Return [x, y] of the center of cell containing provided text 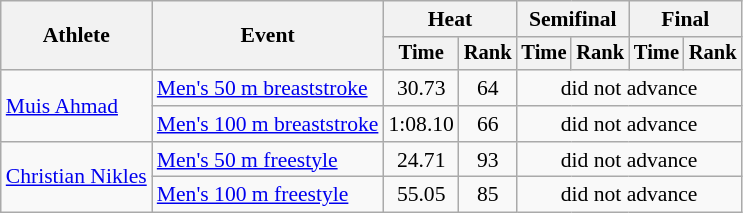
93 [488, 160]
30.73 [420, 88]
Heat [450, 19]
Men's 100 m breaststroke [268, 124]
Athlete [76, 36]
Muis Ahmad [76, 106]
Men's 100 m freestyle [268, 195]
Men's 50 m freestyle [268, 160]
55.05 [420, 195]
Christian Nikles [76, 178]
Men's 50 m breaststroke [268, 88]
1:08.10 [420, 124]
Event [268, 36]
64 [488, 88]
24.71 [420, 160]
85 [488, 195]
66 [488, 124]
Final [685, 19]
Semifinal [573, 19]
